Locate the cell with the specified text and output its [X, Y] center coordinate. 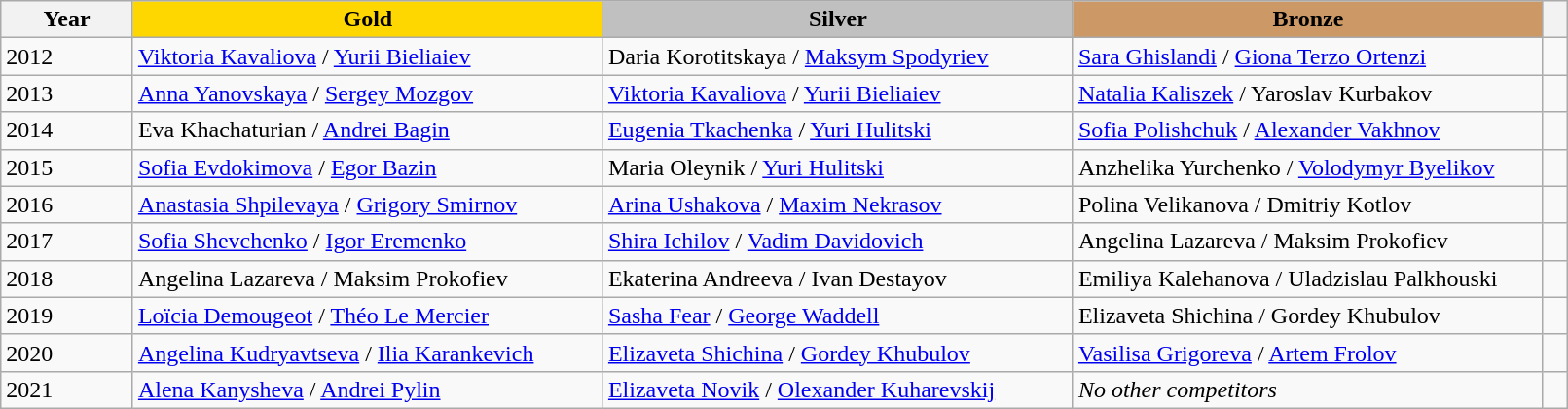
Sofia Polishchuk / Alexander Vakhnov [1308, 130]
Gold [368, 19]
2019 [67, 316]
2015 [67, 167]
Ekaterina Andreeva / Ivan Destayov [837, 279]
2020 [67, 353]
No other competitors [1308, 390]
Anna Yanovskaya / Sergey Mozgov [368, 93]
2021 [67, 390]
Shira Ichilov / Vadim Davidovich [837, 242]
Year [67, 19]
Elizaveta Novik / Olexander Kuharevskij [837, 390]
Maria Oleynik / Yuri Hulitski [837, 167]
Bronze [1308, 19]
2016 [67, 204]
Alena Kanysheva / Andrei Pylin [368, 390]
Sofia Evdokimova / Egor Bazin [368, 167]
Silver [837, 19]
Angelina Kudryavtseva / Ilia Karankevich [368, 353]
Polina Velikanova / Dmitriy Kotlov [1308, 204]
2017 [67, 242]
Daria Korotitskaya / Maksym Spodyriev [837, 56]
Sara Ghislandi / Giona Terzo Ortenzi [1308, 56]
Anzhelika Yurchenko / Volodymyr Byelikov [1308, 167]
2014 [67, 130]
Anastasia Shpilevaya / Grigory Smirnov [368, 204]
Emiliya Kalehanova / Uladzislau Palkhouski [1308, 279]
Arina Ushakova / Maxim Nekrasov [837, 204]
Sofia Shevchenko / Igor Eremenko [368, 242]
Vasilisa Grigoreva / Artem Frolov [1308, 353]
Natalia Kaliszek / Yaroslav Kurbakov [1308, 93]
2018 [67, 279]
2012 [67, 56]
Sasha Fear / George Waddell [837, 316]
Loïcia Demougeot / Théo Le Mercier [368, 316]
Eugenia Tkachenka / Yuri Hulitski [837, 130]
2013 [67, 93]
Eva Khachaturian / Andrei Bagin [368, 130]
